For the text-containing cell, return its midpoint in (x, y) coordinate format. 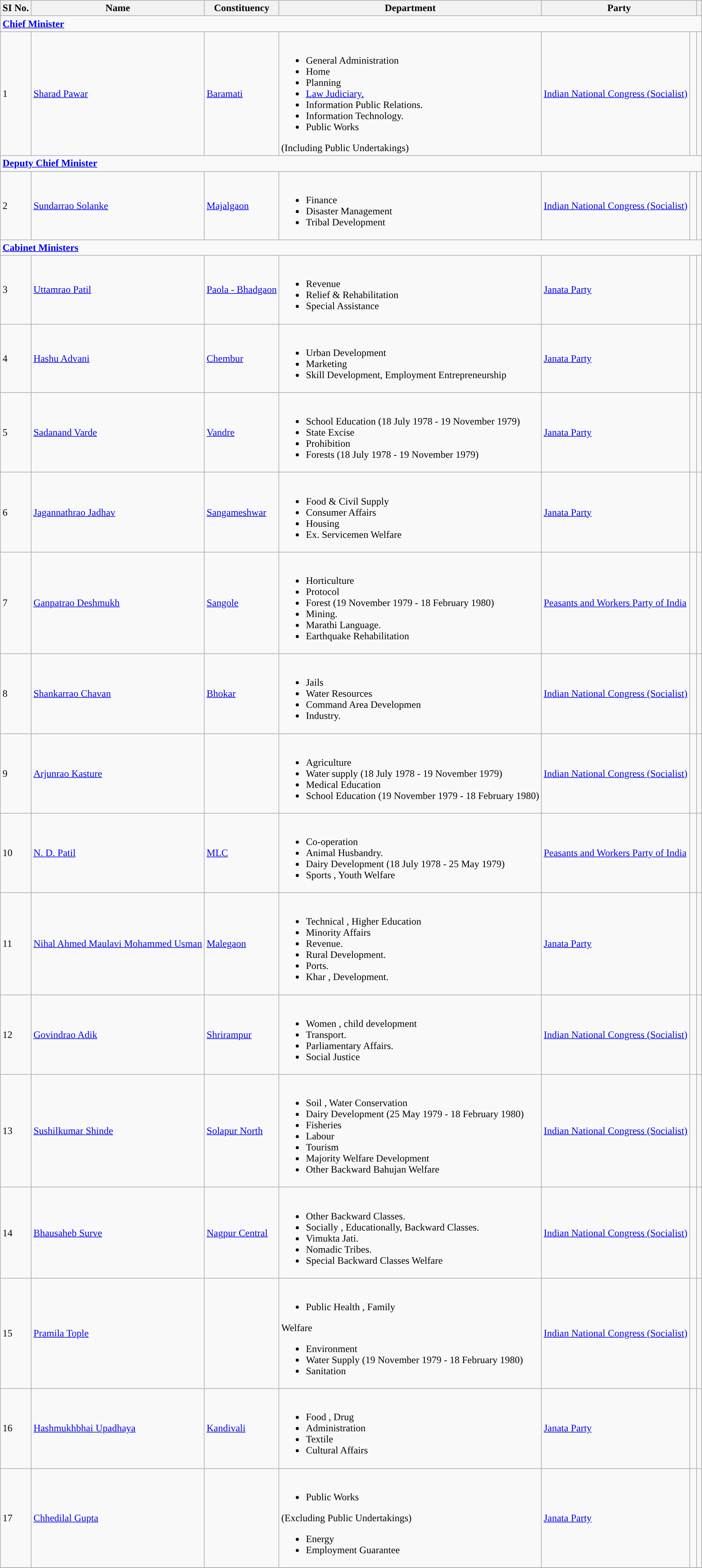
Hashmukhbhai Upadhaya (118, 1428)
Co-operationAnimal Husbandry.Dairy Development (18 July 1978 - 25 May 1979)Sports , Youth Welfare (410, 853)
Sharad Pawar (118, 94)
16 (16, 1428)
Hashu Advani (118, 358)
Jagannathrao Jadhav (118, 512)
Kandivali (242, 1428)
Sangameshwar (242, 512)
14 (16, 1233)
Public Works(Excluding Public Undertakings)EnergyEmployment Guarantee (410, 1518)
5 (16, 432)
N. D. Patil (118, 853)
3 (16, 290)
Majalgaon (242, 205)
Constituency (242, 8)
10 (16, 853)
Party (619, 8)
Cabinet Ministers (351, 248)
Department (410, 8)
Vandre (242, 432)
Chembur (242, 358)
Arjunrao Kasture (118, 773)
2 (16, 205)
Deputy Chief Minister (351, 163)
Technical , Higher EducationMinority AffairsRevenue.Rural Development.Ports.Khar , Development. (410, 944)
Nagpur Central (242, 1233)
Food , DrugAdministrationTextileCultural Affairs (410, 1428)
Baramati (242, 94)
Name (118, 8)
6 (16, 512)
FinanceDisaster ManagementTribal Development (410, 205)
7 (16, 603)
Nihal Ahmed Maulavi Mohammed Usman (118, 944)
RevenueRelief & RehabilitationSpecial Assistance (410, 290)
Shrirampur (242, 1035)
Chief Minister (351, 24)
11 (16, 944)
HorticultureProtocolForest (19 November 1979 - 18 February 1980)Mining.Marathi Language.Earthquake Rehabilitation (410, 603)
Pramila Tople (118, 1334)
13 (16, 1131)
Public Health , FamilyWelfareEnvironmentWater Supply (19 November 1979 - 18 February 1980)Sanitation (410, 1334)
4 (16, 358)
Solapur North (242, 1131)
Govindrao Adik (118, 1035)
9 (16, 773)
Sundarrao Solanke (118, 205)
Uttamrao Patil (118, 290)
Urban DevelopmentMarketingSkill Development, Employment Entrepreneurship (410, 358)
Sushilkumar Shinde (118, 1131)
15 (16, 1334)
Sangole (242, 603)
Malegaon (242, 944)
SI No. (16, 8)
8 (16, 693)
17 (16, 1518)
General AdministrationHomePlanningLaw Judiciary.Information Public Relations.Information Technology.Public Works(Including Public Undertakings) (410, 94)
Women , child developmentTransport.Parliamentary Affairs.Social Justice (410, 1035)
Other Backward Classes.Socially , Educationally, Backward Classes.Vimukta Jati.Nomadic Tribes.Special Backward Classes Welfare (410, 1233)
School Education (18 July 1978 - 19 November 1979)State ExciseProhibitionForests (18 July 1978 - 19 November 1979) (410, 432)
Paola - Bhadgaon (242, 290)
Food & Civil SupplyConsumer AffairsHousingEx. Servicemen Welfare (410, 512)
Shankarrao Chavan (118, 693)
Sadanand Varde (118, 432)
AgricultureWater supply (18 July 1978 - 19 November 1979)Medical EducationSchool Education (19 November 1979 - 18 February 1980) (410, 773)
1 (16, 94)
Ganpatrao Deshmukh (118, 603)
12 (16, 1035)
Bhausaheb Surve (118, 1233)
MLC (242, 853)
Bhokar (242, 693)
Chhedilal Gupta (118, 1518)
JailsWater ResourcesCommand Area DevelopmenIndustry. (410, 693)
